Search for the cell housing the specified text and yield its [X, Y] center coordinate. 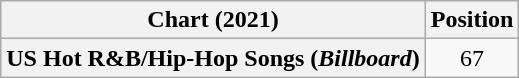
Chart (2021) [213, 20]
67 [472, 58]
US Hot R&B/Hip-Hop Songs (Billboard) [213, 58]
Position [472, 20]
